Search for the cell housing the specified text and yield its [X, Y] center coordinate. 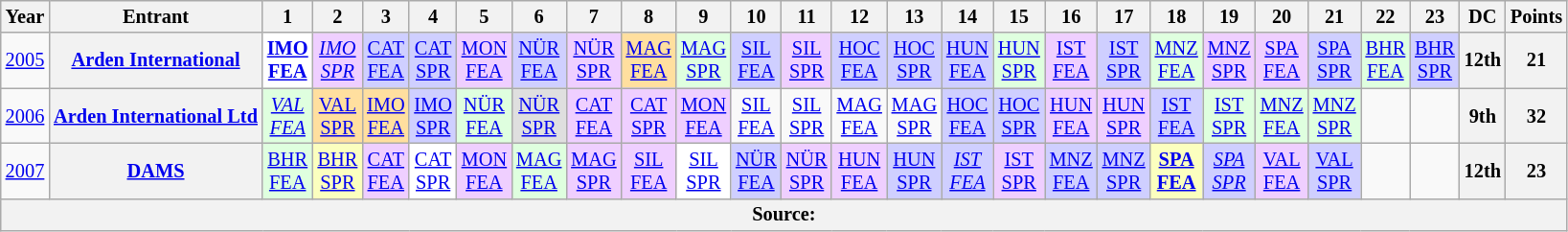
8 [649, 16]
9 [703, 16]
14 [967, 16]
2 [338, 16]
2005 [25, 60]
10 [757, 16]
Source: [784, 215]
17 [1125, 16]
5 [485, 16]
22 [1386, 16]
7 [594, 16]
DAMS [155, 171]
15 [1019, 16]
13 [914, 16]
4 [433, 16]
DC [1483, 16]
12 [858, 16]
3 [385, 16]
11 [807, 16]
9th [1483, 116]
20 [1282, 16]
32 [1536, 116]
19 [1230, 16]
Arden International [155, 60]
16 [1071, 16]
Entrant [155, 16]
Points [1536, 16]
6 [538, 16]
Year [25, 16]
2007 [25, 171]
Arden International Ltd [155, 116]
2006 [25, 116]
1 [287, 16]
18 [1176, 16]
